Locate the cell with the specified text and output its [X, Y] center coordinate. 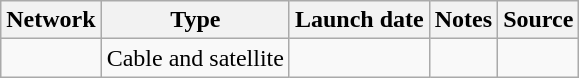
Network [51, 20]
Cable and satellite [195, 58]
Launch date [359, 20]
Notes [463, 20]
Type [195, 20]
Source [538, 20]
